Determine the (x, y) coordinate at the center of the cell enclosing the given text.  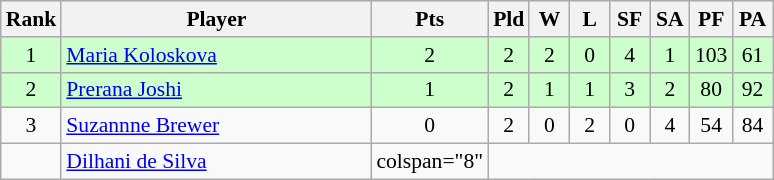
Maria Koloskova (216, 55)
L (590, 19)
PA (752, 19)
92 (752, 90)
Pts (430, 19)
PF (712, 19)
Dilhani de Silva (216, 162)
61 (752, 55)
Player (216, 19)
103 (712, 55)
80 (712, 90)
Prerana Joshi (216, 90)
84 (752, 126)
Pld (508, 19)
W (549, 19)
colspan="8" (430, 162)
Suzannne Brewer (216, 126)
SF (630, 19)
54 (712, 126)
Rank (32, 19)
SA (670, 19)
